Search for the cell housing the specified text and yield its (X, Y) center coordinate. 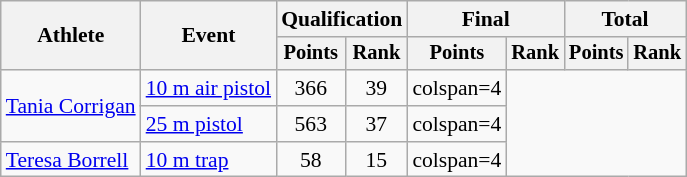
366 (310, 88)
563 (310, 124)
Athlete (71, 36)
Total (625, 19)
Event (208, 36)
Qualification (342, 19)
25 m pistol (208, 124)
39 (376, 88)
Final (486, 19)
10 m air pistol (208, 88)
Tania Corrigan (71, 106)
37 (376, 124)
